Pinpoint the cell where the given text exists, returning its (X, Y) midpoint coordinate. 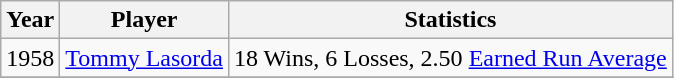
18 Wins, 6 Losses, 2.50 Earned Run Average (450, 58)
Player (144, 20)
Year (30, 20)
Tommy Lasorda (144, 58)
1958 (30, 58)
Statistics (450, 20)
